Scan for the cell matching the given text and deliver its (x, y) coordinate at center. 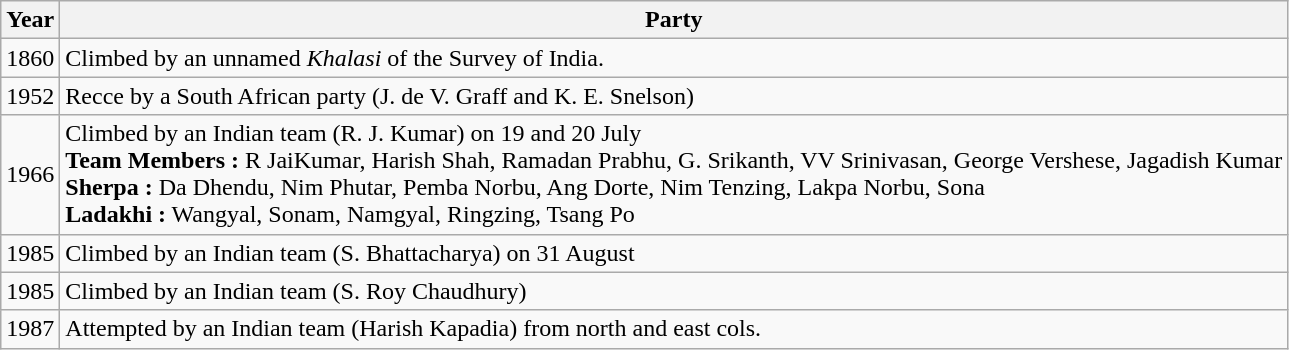
1966 (30, 174)
Party (674, 20)
Climbed by an Indian team (S. Roy Chaudhury) (674, 291)
1952 (30, 96)
1860 (30, 58)
Attempted by an Indian team (Harish Kapadia) from north and east cols. (674, 329)
Year (30, 20)
Recce by a South African party (J. de V. Graff and K. E. Snelson) (674, 96)
1987 (30, 329)
Climbed by an Indian team (S. Bhattacharya) on 31 August (674, 253)
Climbed by an unnamed Khalasi of the Survey of India. (674, 58)
